Return the (X, Y) coordinate for the center point of the cell that contains the specified text.  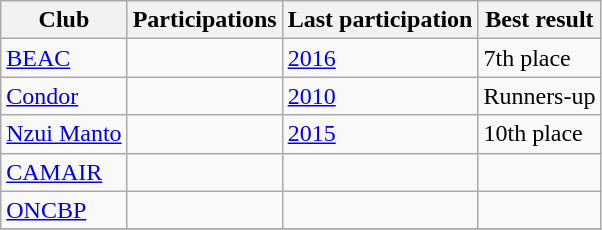
CAMAIR (64, 172)
Condor (64, 96)
10th place (540, 134)
Best result (540, 20)
BEAC (64, 58)
Last participation (380, 20)
Participations (204, 20)
2010 (380, 96)
ONCBP (64, 210)
2016 (380, 58)
2015 (380, 134)
Nzui Manto (64, 134)
Club (64, 20)
7th place (540, 58)
Runners-up (540, 96)
